Extract the (X, Y) coordinate from the center of the cell holding the provided text.  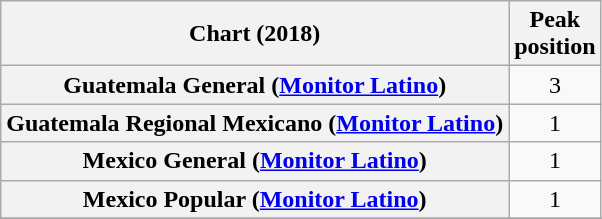
Guatemala Regional Mexicano (Monitor Latino) (255, 123)
3 (555, 85)
Chart (2018) (255, 34)
Peak position (555, 34)
Guatemala General (Monitor Latino) (255, 85)
Mexico General (Monitor Latino) (255, 161)
Mexico Popular (Monitor Latino) (255, 199)
